For the text-containing cell, return its midpoint in (x, y) coordinate format. 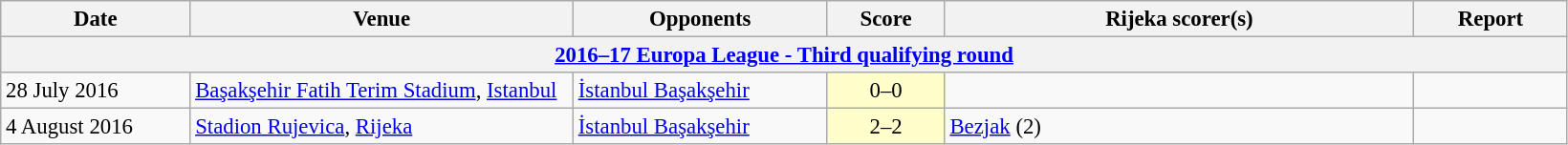
Opponents (700, 19)
Bezjak (2) (1180, 127)
Stadion Rujevica, Rijeka (382, 127)
Venue (382, 19)
4 August 2016 (96, 127)
Report (1492, 19)
0–0 (885, 91)
Score (885, 19)
Date (96, 19)
Rijeka scorer(s) (1180, 19)
2016–17 Europa League - Third qualifying round (784, 55)
Başakşehir Fatih Terim Stadium, Istanbul (382, 91)
2–2 (885, 127)
28 July 2016 (96, 91)
